Output the (X, Y) coordinate of the center of the cell containing the given text.  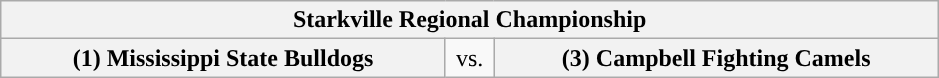
Starkville Regional Championship (470, 20)
(1) Mississippi State Bulldogs (224, 58)
vs. (470, 58)
(3) Campbell Fighting Camels (716, 58)
